Output the [X, Y] coordinate of the center of the cell containing the given text.  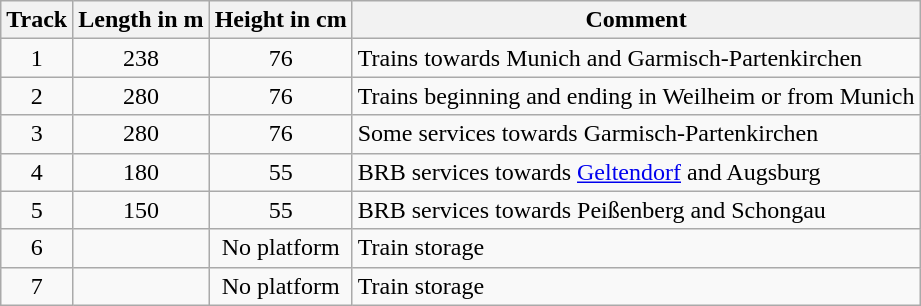
Height in cm [280, 20]
4 [37, 172]
5 [37, 210]
Length in m [141, 20]
Some services towards Garmisch-Partenkirchen [636, 134]
6 [37, 248]
3 [37, 134]
Track [37, 20]
238 [141, 58]
Trains towards Munich and Garmisch-Partenkirchen [636, 58]
7 [37, 286]
Comment [636, 20]
2 [37, 96]
Trains beginning and ending in Weilheim or from Munich [636, 96]
BRB services towards Geltendorf and Augsburg [636, 172]
BRB services towards Peißenberg and Schongau [636, 210]
180 [141, 172]
1 [37, 58]
150 [141, 210]
